Provide the (X, Y) coordinate of the cell's center where the given text is located.  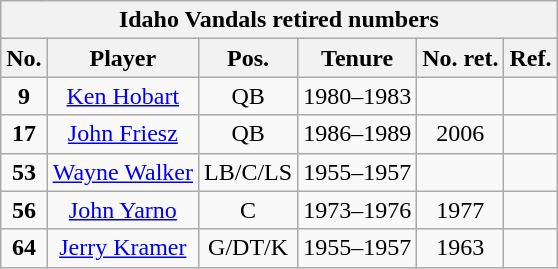
John Friesz (122, 134)
1980–1983 (358, 96)
1986–1989 (358, 134)
64 (24, 248)
1977 (460, 210)
Wayne Walker (122, 172)
Player (122, 58)
1973–1976 (358, 210)
Ref. (530, 58)
John Yarno (122, 210)
Ken Hobart (122, 96)
C (248, 210)
1963 (460, 248)
17 (24, 134)
56 (24, 210)
No. ret. (460, 58)
LB/C/LS (248, 172)
Jerry Kramer (122, 248)
No. (24, 58)
2006 (460, 134)
Idaho Vandals retired numbers (279, 20)
Pos. (248, 58)
53 (24, 172)
9 (24, 96)
Tenure (358, 58)
G/DT/K (248, 248)
